Detect which cell encompasses the target text, then output its (x, y) center coordinate. 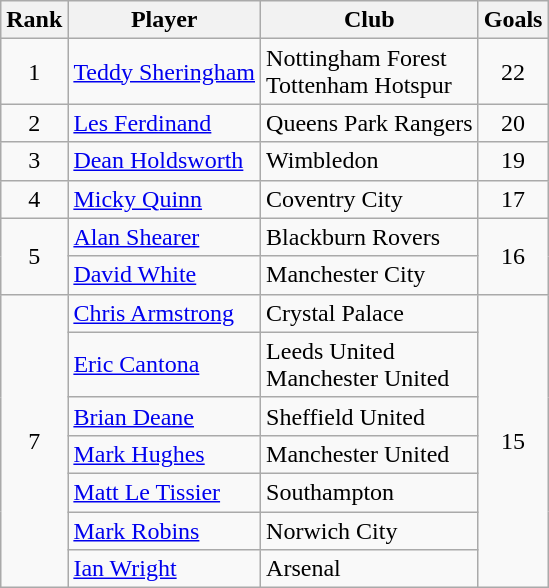
Crystal Palace (370, 313)
Rank (34, 20)
Coventry City (370, 199)
Queens Park Rangers (370, 123)
Chris Armstrong (164, 313)
Club (370, 20)
David White (164, 275)
Southampton (370, 492)
7 (34, 440)
2 (34, 123)
Norwich City (370, 531)
Brian Deane (164, 416)
Leeds UnitedManchester United (370, 364)
Alan Shearer (164, 237)
4 (34, 199)
20 (513, 123)
Ian Wright (164, 569)
Wimbledon (370, 161)
Les Ferdinand (164, 123)
3 (34, 161)
Dean Holdsworth (164, 161)
Micky Quinn (164, 199)
1 (34, 72)
Manchester City (370, 275)
Teddy Sheringham (164, 72)
22 (513, 72)
Player (164, 20)
5 (34, 256)
15 (513, 440)
Arsenal (370, 569)
16 (513, 256)
Eric Cantona (164, 364)
Mark Hughes (164, 454)
19 (513, 161)
Sheffield United (370, 416)
Blackburn Rovers (370, 237)
Goals (513, 20)
Nottingham ForestTottenham Hotspur (370, 72)
Manchester United (370, 454)
Matt Le Tissier (164, 492)
Mark Robins (164, 531)
17 (513, 199)
